Output the [x, y] coordinate of the center of the cell containing the given text.  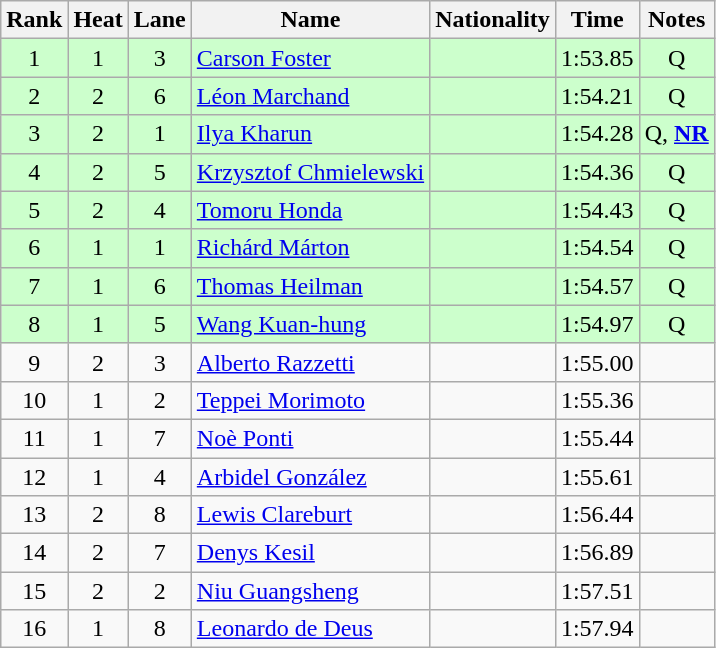
14 [34, 553]
1:57.51 [597, 591]
Niu Guangsheng [310, 591]
15 [34, 591]
11 [34, 438]
Lewis Clareburt [310, 515]
9 [34, 362]
Notes [676, 20]
Rank [34, 20]
Heat [98, 20]
Q, NR [676, 134]
Time [597, 20]
16 [34, 629]
Teppei Morimoto [310, 400]
1:55.00 [597, 362]
Krzysztof Chmielewski [310, 172]
Denys Kesil [310, 553]
12 [34, 477]
1:54.43 [597, 210]
1:54.36 [597, 172]
Carson Foster [310, 58]
1:56.44 [597, 515]
Nationality [493, 20]
1:54.97 [597, 324]
1:55.61 [597, 477]
1:54.54 [597, 248]
Lane [160, 20]
10 [34, 400]
Tomoru Honda [310, 210]
Wang Kuan-hung [310, 324]
Leonardo de Deus [310, 629]
Ilya Kharun [310, 134]
Léon Marchand [310, 96]
Alberto Razzetti [310, 362]
1:54.28 [597, 134]
1:55.44 [597, 438]
Thomas Heilman [310, 286]
1:55.36 [597, 400]
Richárd Márton [310, 248]
1:54.57 [597, 286]
Noè Ponti [310, 438]
1:54.21 [597, 96]
Name [310, 20]
13 [34, 515]
1:56.89 [597, 553]
Arbidel González [310, 477]
1:53.85 [597, 58]
1:57.94 [597, 629]
